Locate the cell with the specified text and output its [X, Y] center coordinate. 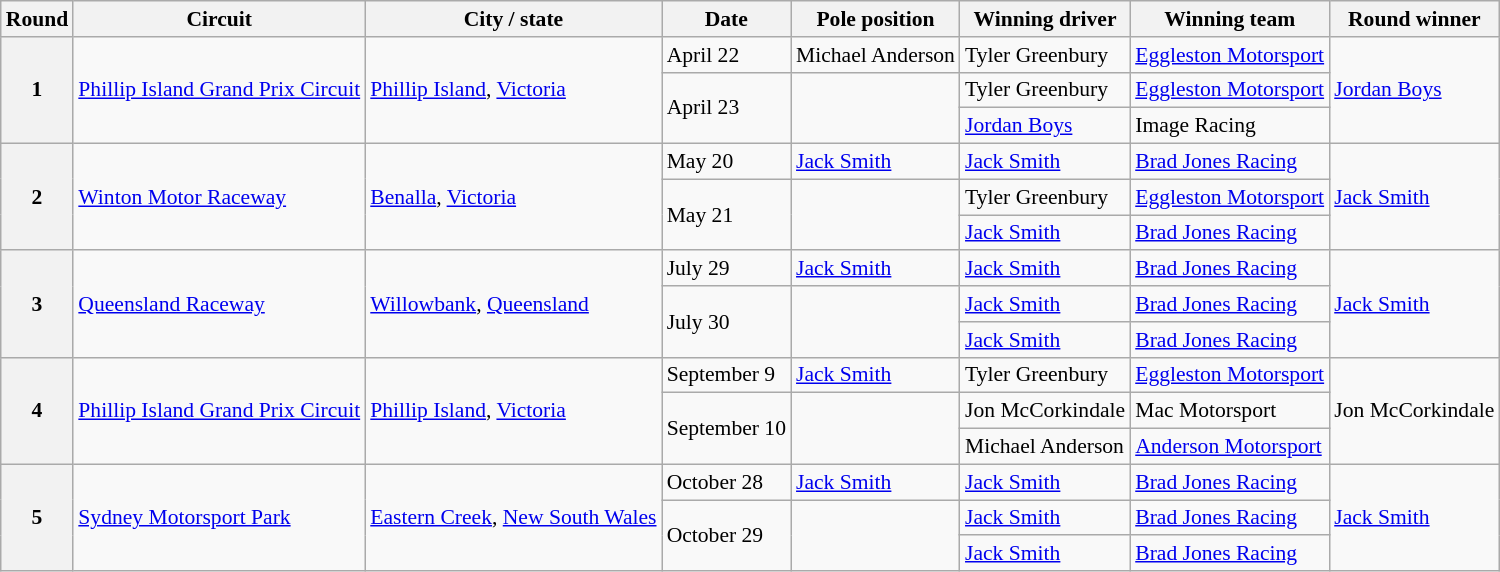
City / state [513, 19]
1 [38, 90]
April 22 [726, 55]
3 [38, 304]
Eastern Creek, New South Wales [513, 518]
Date [726, 19]
October 29 [726, 536]
September 10 [726, 428]
Pole position [876, 19]
Benalla, Victoria [513, 198]
October 28 [726, 482]
Willowbank, Queensland [513, 304]
Image Racing [1230, 126]
April 23 [726, 108]
September 9 [726, 375]
Queensland Raceway [219, 304]
Round winner [1414, 19]
Round [38, 19]
2 [38, 198]
Winning team [1230, 19]
May 20 [726, 162]
Sydney Motorsport Park [219, 518]
May 21 [726, 214]
5 [38, 518]
Mac Motorsport [1230, 411]
July 30 [726, 322]
July 29 [726, 269]
Circuit [219, 19]
Winton Motor Raceway [219, 198]
Anderson Motorsport [1230, 447]
4 [38, 410]
Winning driver [1045, 19]
